Find where the given text appears and provide that cell's center as (X, Y) coordinate. 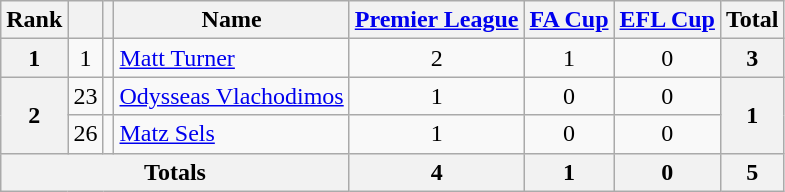
EFL Cup (667, 20)
4 (436, 172)
Name (232, 20)
Premier League (436, 20)
Rank (34, 20)
FA Cup (569, 20)
23 (86, 96)
Totals (175, 172)
3 (752, 58)
5 (752, 172)
Total (752, 20)
Matz Sels (232, 134)
26 (86, 134)
Matt Turner (232, 58)
Odysseas Vlachodimos (232, 96)
